Provide the [X, Y] coordinate of the cell's center where the given text is located.  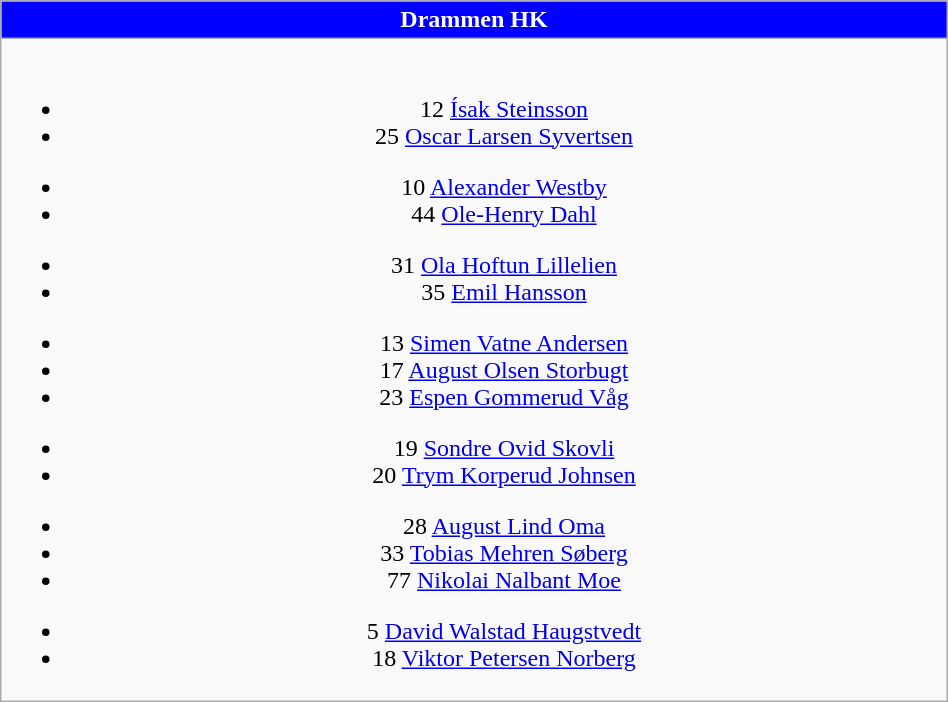
Drammen HK [474, 20]
